From the cell containing the given text, extract its center point as [x, y] coordinate. 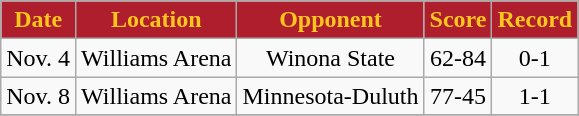
Nov. 8 [38, 96]
Score [458, 20]
0-1 [535, 58]
Date [38, 20]
Location [156, 20]
Minnesota-Duluth [330, 96]
Opponent [330, 20]
1-1 [535, 96]
77-45 [458, 96]
62-84 [458, 58]
Nov. 4 [38, 58]
Record [535, 20]
Winona State [330, 58]
